Capture the cell that displays the provided text and extract its (x, y) central coordinate. 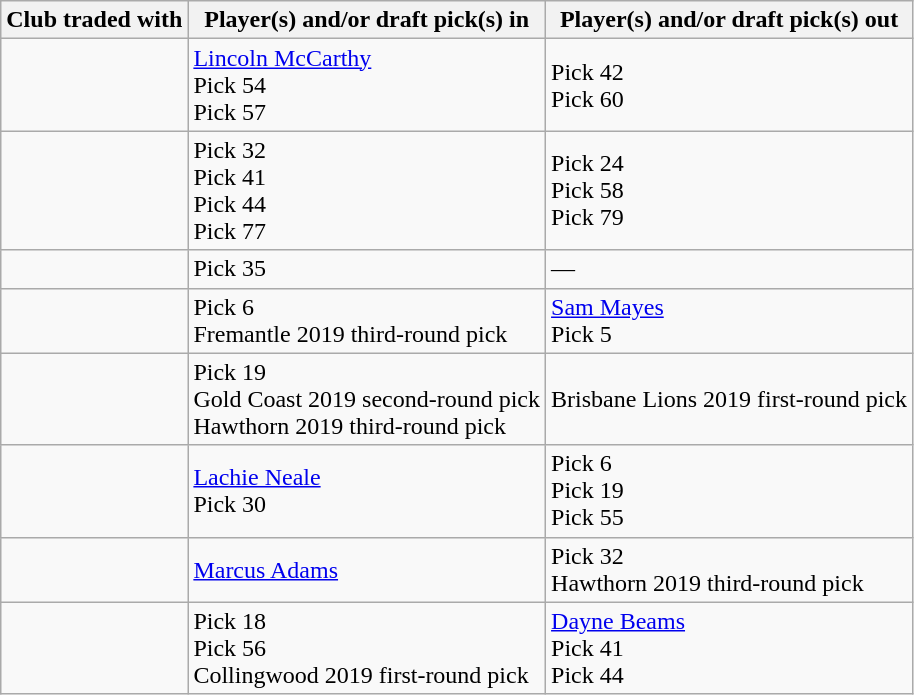
Player(s) and/or draft pick(s) in (367, 20)
Pick 32Pick 41Pick 44Pick 77 (367, 190)
Dayne BeamsPick 41Pick 44 (730, 648)
Pick 32Hawthorn 2019 third-round pick (730, 570)
Club traded with (94, 20)
Pick 42Pick 60 (730, 85)
Brisbane Lions 2019 first-round pick (730, 399)
— (730, 269)
Pick 24Pick 58Pick 79 (730, 190)
Player(s) and/or draft pick(s) out (730, 20)
Pick 18Pick 56Collingwood 2019 first-round pick (367, 648)
Lachie NealePick 30 (367, 491)
Pick 6Fremantle 2019 third-round pick (367, 320)
Marcus Adams (367, 570)
Pick 6Pick 19Pick 55 (730, 491)
Pick 19Gold Coast 2019 second-round pickHawthorn 2019 third-round pick (367, 399)
Sam MayesPick 5 (730, 320)
Lincoln McCarthyPick 54Pick 57 (367, 85)
Pick 35 (367, 269)
